Determine the (X, Y) coordinate at the center of the cell enclosing the given text.  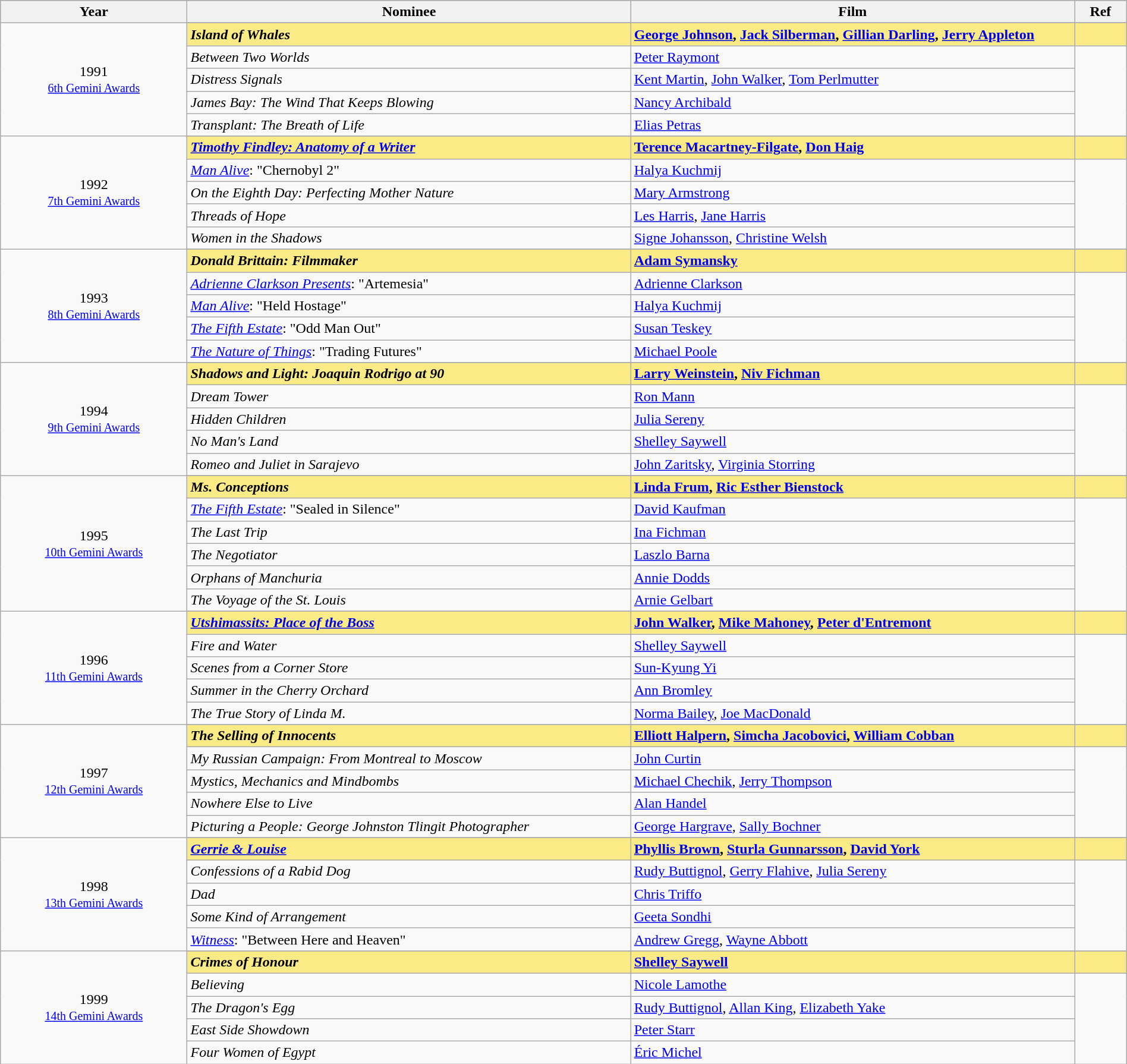
The Fifth Estate: "Odd Man Out" (409, 329)
The Fifth Estate: "Sealed in Silence" (409, 509)
Ref (1101, 12)
On the Eighth Day: Perfecting Mother Nature (409, 193)
Michael Poole (852, 351)
The Negotiator (409, 555)
Laszlo Barna (852, 555)
John Zaritsky, Virginia Storring (852, 464)
Peter Raymont (852, 57)
Terence Macartney-Filgate, Don Haig (852, 147)
Film (852, 12)
No Man's Land (409, 442)
Rudy Buttignol, Allan King, Elizabeth Yake (852, 1008)
Some Kind of Arrangement (409, 917)
Utshimassits: Place of the Boss (409, 622)
Annie Dodds (852, 577)
Scenes from a Corner Store (409, 668)
1995 10th Gemini Awards (94, 543)
James Bay: The Wind That Keeps Blowing (409, 102)
Sun-Kyung Yi (852, 668)
Man Alive: "Held Hostage" (409, 306)
The Selling of Innocents (409, 736)
Signe Johansson, Christine Welsh (852, 238)
Island of Whales (409, 34)
John Curtin (852, 758)
Ann Bromley (852, 691)
Andrew Gregg, Wayne Abbott (852, 939)
Confessions of a Rabid Dog (409, 871)
Larry Weinstein, Niv Fichman (852, 374)
1993 8th Gemini Awards (94, 306)
Susan Teskey (852, 329)
Timothy Findley: Anatomy of a Writer (409, 147)
Norma Bailey, Joe MacDonald (852, 713)
1994 9th Gemini Awards (94, 419)
George Johnson, Jack Silberman, Gillian Darling, Jerry Appleton (852, 34)
Linda Frum, Ric Esther Bienstock (852, 487)
Mary Armstrong (852, 193)
Threads of Hope (409, 215)
Donald Brittain: Filmmaker (409, 260)
The Nature of Things: "Trading Futures" (409, 351)
Chris Triffo (852, 894)
Nowhere Else to Live (409, 804)
Picturing a People: George Johnston Tlingit Photographer (409, 826)
1997 12th Gemini Awards (94, 781)
1999 14th Gemini Awards (94, 1007)
Distress Signals (409, 80)
Dad (409, 894)
Year (94, 12)
Ina Fichman (852, 532)
Arnie Gelbart (852, 600)
Summer in the Cherry Orchard (409, 691)
Rudy Buttignol, Gerry Flahive, Julia Sereny (852, 871)
Michael Chechik, Jerry Thompson (852, 781)
Kent Martin, John Walker, Tom Perlmutter (852, 80)
Geeta Sondhi (852, 917)
Fire and Water (409, 645)
Romeo and Juliet in Sarajevo (409, 464)
East Side Showdown (409, 1030)
Nominee (409, 12)
Phyllis Brown, Sturla Gunnarsson, David York (852, 849)
Ron Mann (852, 396)
1998 13th Gemini Awards (94, 894)
Gerrie & Louise (409, 849)
Julia Sereny (852, 419)
1992 7th Gemini Awards (94, 193)
Alan Handel (852, 804)
1996 11th Gemini Awards (94, 668)
Witness: "Between Here and Heaven" (409, 939)
My Russian Campaign: From Montreal to Moscow (409, 758)
David Kaufman (852, 509)
Éric Michel (852, 1053)
Shadows and Light: Joaquin Rodrigo at 90 (409, 374)
Man Alive: "Chernobyl 2" (409, 170)
Adam Symansky (852, 260)
Four Women of Egypt (409, 1053)
The Last Trip (409, 532)
Peter Starr (852, 1030)
John Walker, Mike Mahoney, Peter d'Entremont (852, 622)
Adrienne Clarkson Presents: "Artemesia" (409, 284)
Les Harris, Jane Harris (852, 215)
Mystics, Mechanics and Mindbombs (409, 781)
Believing (409, 984)
Orphans of Manchuria (409, 577)
George Hargrave, Sally Bochner (852, 826)
1991 6th Gemini Awards (94, 80)
Elliott Halpern, Simcha Jacobovici, William Cobban (852, 736)
Elias Petras (852, 125)
Nicole Lamothe (852, 984)
Crimes of Honour (409, 962)
Nancy Archibald (852, 102)
Adrienne Clarkson (852, 284)
Women in the Shadows (409, 238)
The Dragon's Egg (409, 1008)
Transplant: The Breath of Life (409, 125)
Ms. Conceptions (409, 487)
The Voyage of the St. Louis (409, 600)
Hidden Children (409, 419)
Dream Tower (409, 396)
Between Two Worlds (409, 57)
The True Story of Linda M. (409, 713)
